Detect which cell encompasses the target text, then output its [X, Y] center coordinate. 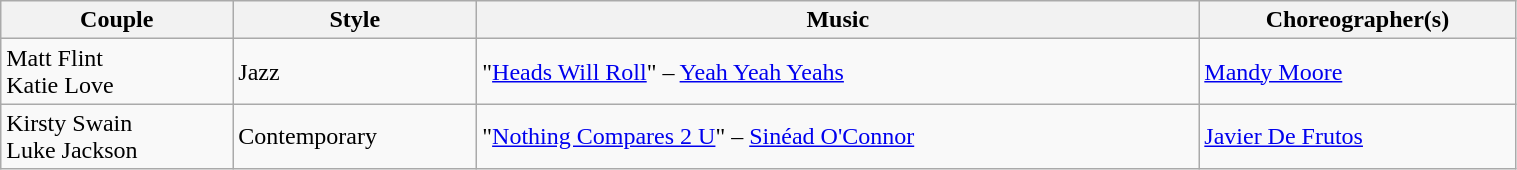
"Nothing Compares 2 U" – Sinéad O'Connor [838, 136]
Javier De Frutos [1358, 136]
Contemporary [355, 136]
Matt FlintKatie Love [117, 72]
Couple [117, 20]
Style [355, 20]
Choreographer(s) [1358, 20]
"Heads Will Roll" – Yeah Yeah Yeahs [838, 72]
Music [838, 20]
Mandy Moore [1358, 72]
Kirsty SwainLuke Jackson [117, 136]
Jazz [355, 72]
